Return the [x, y] coordinate for the center point of the cell that contains the specified text.  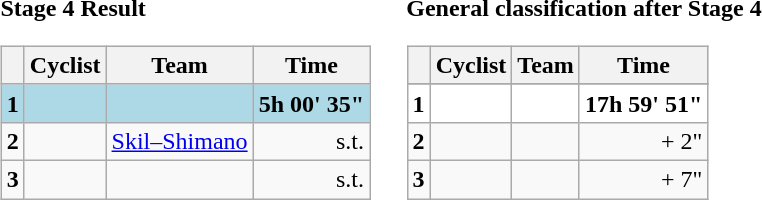
5h 00' 35" [311, 103]
17h 59' 51" [643, 103]
+ 2" [643, 141]
Skil–Shimano [180, 141]
+ 7" [643, 179]
